Extract the (x, y) coordinate from the center of the cell holding the provided text.  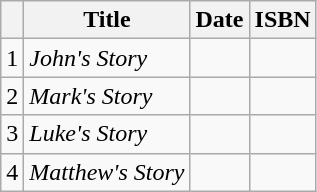
Luke's Story (107, 134)
ISBN (282, 20)
Date (220, 20)
Matthew's Story (107, 172)
Mark's Story (107, 96)
Title (107, 20)
4 (12, 172)
2 (12, 96)
3 (12, 134)
1 (12, 58)
John's Story (107, 58)
